Extract the (X, Y) coordinate from the center of the cell holding the provided text.  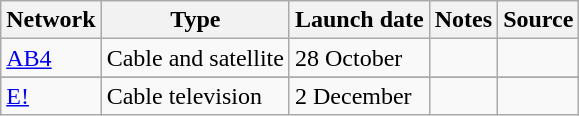
Cable and satellite (195, 58)
AB4 (51, 58)
Cable television (195, 96)
Notes (463, 20)
E! (51, 96)
Network (51, 20)
Type (195, 20)
2 December (359, 96)
Source (538, 20)
Launch date (359, 20)
28 October (359, 58)
